For the text-containing cell, return its midpoint in (X, Y) coordinate format. 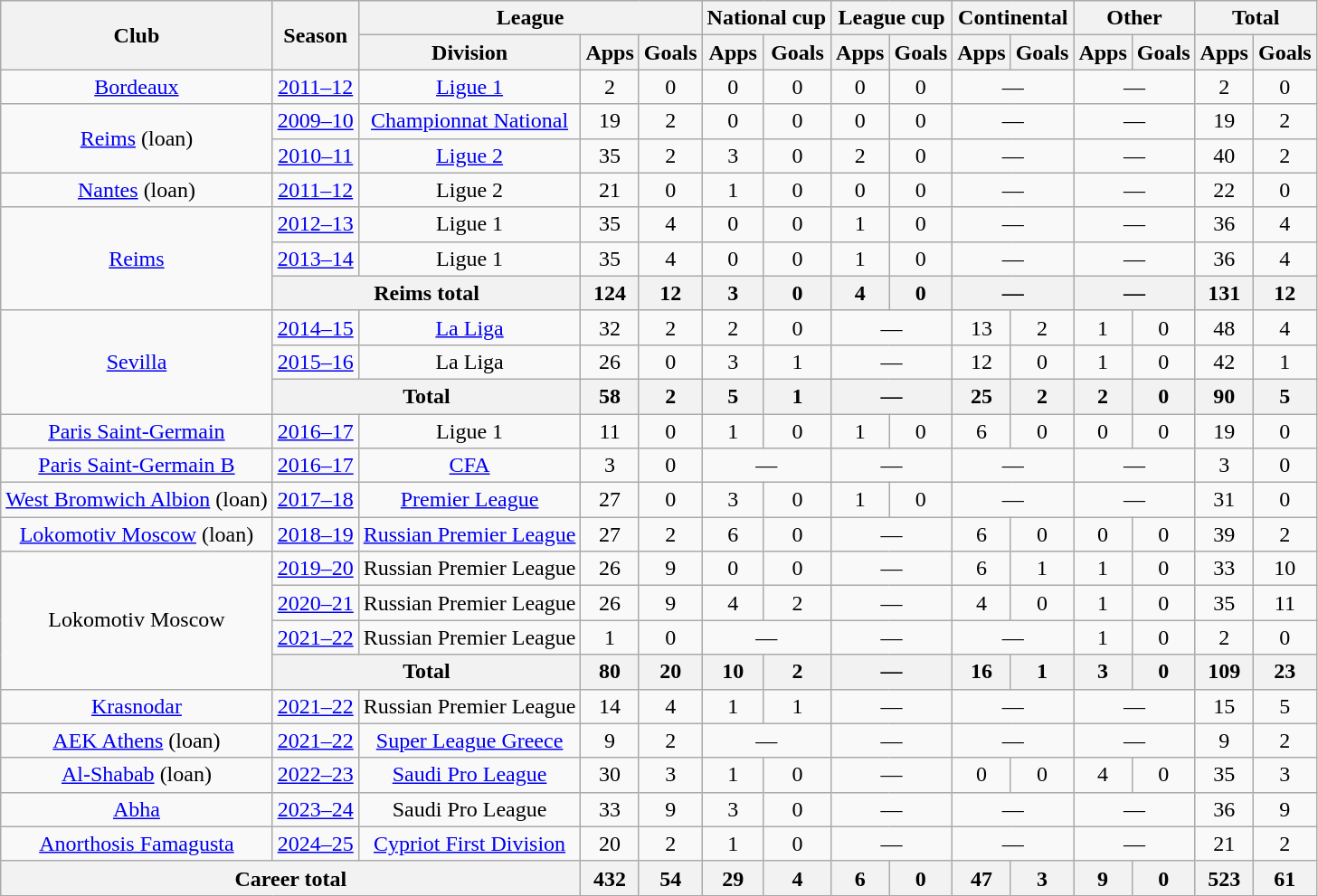
523 (1224, 878)
54 (670, 878)
61 (1285, 878)
47 (981, 878)
42 (1224, 362)
Bordeaux (137, 87)
Premier League (469, 500)
16 (981, 672)
West Bromwich Albion (loan) (137, 500)
Cypriot First Division (469, 844)
23 (1285, 672)
131 (1224, 293)
League cup (892, 18)
Other (1134, 18)
Nantes (loan) (137, 190)
2018–19 (315, 534)
124 (610, 293)
31 (1224, 500)
2017–18 (315, 500)
Continental (1013, 18)
AEK Athens (loan) (137, 740)
2013–14 (315, 259)
Abha (137, 809)
80 (610, 672)
39 (1224, 534)
Season (315, 35)
30 (610, 775)
Lokomotiv Moscow (loan) (137, 534)
2015–16 (315, 362)
2009–10 (315, 121)
13 (981, 327)
48 (1224, 327)
2010–11 (315, 156)
25 (981, 396)
Career total (291, 878)
90 (1224, 396)
Sevilla (137, 362)
2024–25 (315, 844)
14 (610, 706)
Lokomotiv Moscow (137, 620)
Paris Saint-Germain B (137, 466)
Championnat National (469, 121)
Paris Saint-Germain (137, 431)
Club (137, 35)
CFA (469, 466)
Reims (137, 259)
2020–21 (315, 603)
2023–24 (315, 809)
32 (610, 327)
29 (733, 878)
Reims (loan) (137, 138)
2022–23 (315, 775)
40 (1224, 156)
2014–15 (315, 327)
Krasnodar (137, 706)
109 (1224, 672)
58 (610, 396)
National cup (766, 18)
Anorthosis Famagusta (137, 844)
League (530, 18)
2019–20 (315, 569)
Division (469, 52)
Reims total (427, 293)
432 (610, 878)
2012–13 (315, 224)
15 (1224, 706)
22 (1224, 190)
Super League Greece (469, 740)
Al-Shabab (loan) (137, 775)
